Extract the (X, Y) coordinate from the center of the cell holding the provided text.  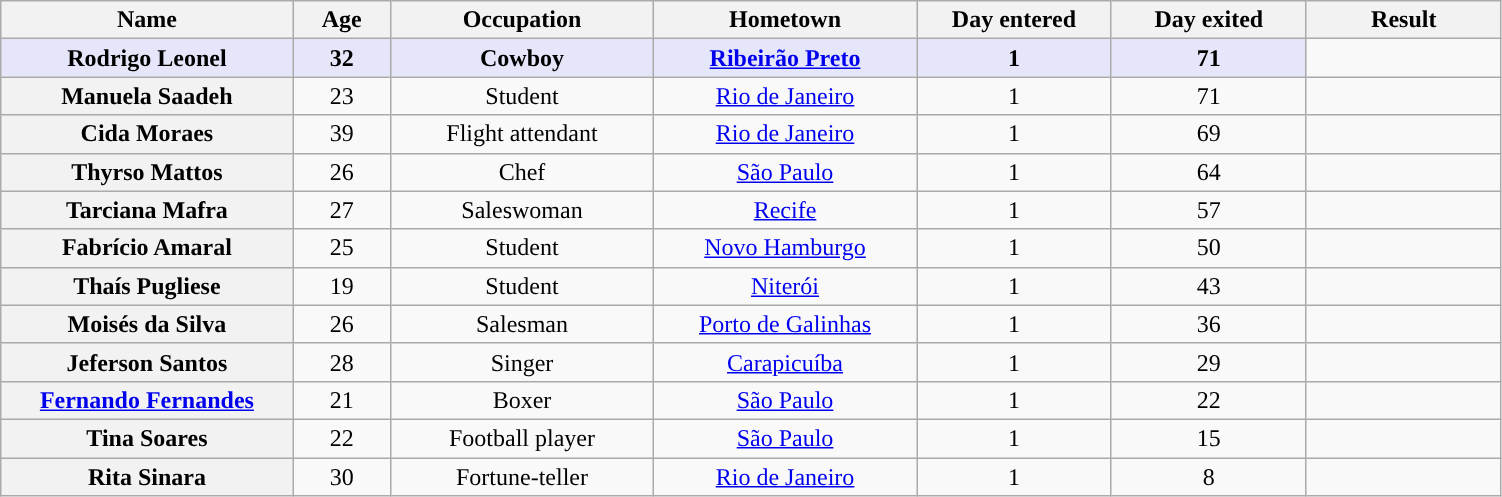
21 (342, 400)
Result (1404, 20)
Rita Sinara (147, 477)
Singer (522, 362)
Rodrigo Leonel (147, 58)
Saleswoman (522, 210)
Recife (786, 210)
Novo Hamburgo (786, 248)
27 (342, 210)
Carapicuíba (786, 362)
Day entered (1014, 20)
50 (1208, 248)
Moisés da Silva (147, 324)
Day exited (1208, 20)
Occupation (522, 20)
39 (342, 134)
Tina Soares (147, 438)
Chef (522, 172)
Age (342, 20)
Fortune-teller (522, 477)
Jeferson Santos (147, 362)
23 (342, 96)
28 (342, 362)
Name (147, 20)
Porto de Galinhas (786, 324)
32 (342, 58)
Football player (522, 438)
64 (1208, 172)
69 (1208, 134)
15 (1208, 438)
Salesman (522, 324)
25 (342, 248)
Tarciana Mafra (147, 210)
Fernando Fernandes (147, 400)
Boxer (522, 400)
36 (1208, 324)
43 (1208, 286)
29 (1208, 362)
Flight attendant (522, 134)
57 (1208, 210)
Thaís Pugliese (147, 286)
30 (342, 477)
19 (342, 286)
8 (1208, 477)
Cowboy (522, 58)
Manuela Saadeh (147, 96)
Fabrício Amaral (147, 248)
Niterói (786, 286)
Ribeirão Preto (786, 58)
Thyrso Mattos (147, 172)
Cida Moraes (147, 134)
Hometown (786, 20)
